Output the [X, Y] coordinate of the center of the cell containing the given text.  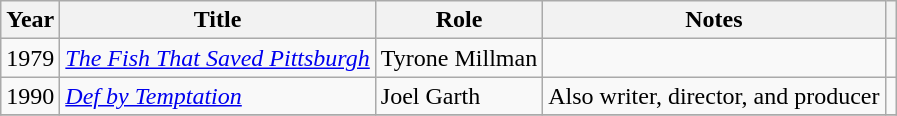
1979 [30, 58]
Also writer, director, and producer [714, 96]
Notes [714, 20]
Tyrone Millman [458, 58]
Joel Garth [458, 96]
Title [218, 20]
Def by Temptation [218, 96]
Role [458, 20]
Year [30, 20]
1990 [30, 96]
The Fish That Saved Pittsburgh [218, 58]
